For the text-containing cell, return its midpoint in [x, y] coordinate format. 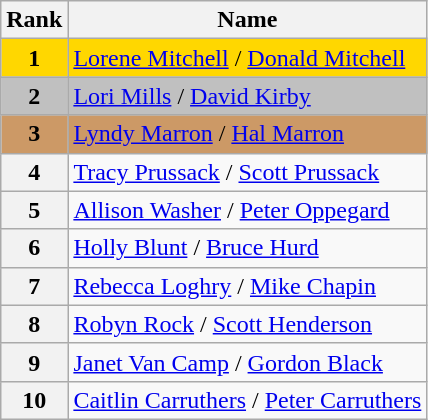
10 [34, 400]
1 [34, 58]
Rebecca Loghry / Mike Chapin [248, 286]
Caitlin Carruthers / Peter Carruthers [248, 400]
9 [34, 362]
Tracy Prussack / Scott Prussack [248, 172]
Janet Van Camp / Gordon Black [248, 362]
7 [34, 286]
Name [248, 20]
Lorene Mitchell / Donald Mitchell [248, 58]
8 [34, 324]
Allison Washer / Peter Oppegard [248, 210]
6 [34, 248]
3 [34, 134]
Robyn Rock / Scott Henderson [248, 324]
Rank [34, 20]
5 [34, 210]
Lori Mills / David Kirby [248, 96]
4 [34, 172]
2 [34, 96]
Lyndy Marron / Hal Marron [248, 134]
Holly Blunt / Bruce Hurd [248, 248]
